From the cell containing the given text, extract its center point as [x, y] coordinate. 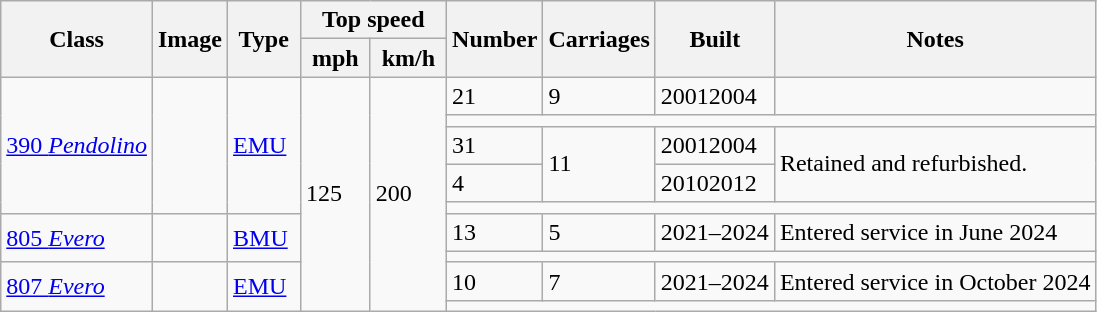
Top speed [373, 20]
11 [599, 164]
Built [714, 39]
807 Evero [77, 286]
Type [264, 39]
mph [335, 58]
Entered service in October 2024 [935, 281]
13 [495, 232]
125 [335, 194]
7 [599, 281]
Retained and refurbished. [935, 164]
5 [599, 232]
BMU [264, 238]
Carriages [599, 39]
20102012 [714, 183]
21 [495, 96]
Number [495, 39]
9 [599, 96]
Entered service in June 2024 [935, 232]
10 [495, 281]
390 Pendolino [77, 145]
200 [408, 194]
Notes [935, 39]
km/h [408, 58]
Image [190, 39]
31 [495, 145]
805 Evero [77, 238]
Class [77, 39]
4 [495, 183]
